From the cell containing the given text, extract its center point as (X, Y) coordinate. 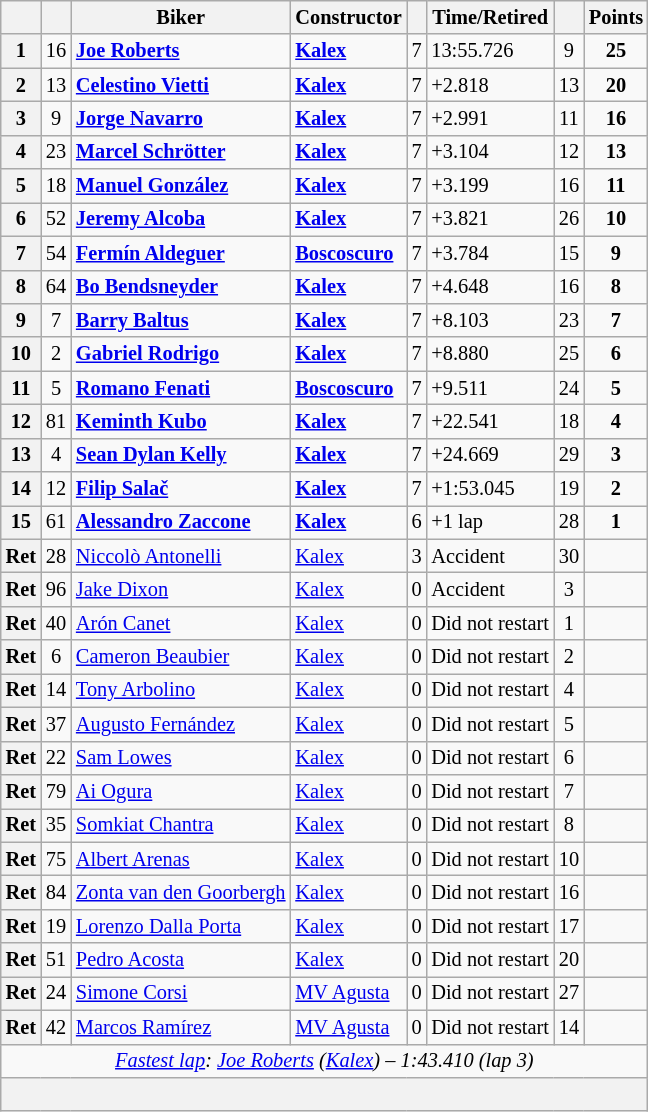
Sam Lowes (180, 758)
51 (56, 960)
Ai Ogura (180, 791)
79 (56, 791)
+8.880 (490, 354)
Bo Bendsneyder (180, 287)
Barry Baltus (180, 320)
96 (56, 589)
29 (569, 455)
+3.821 (490, 219)
81 (56, 421)
+1 lap (490, 522)
35 (56, 825)
Celestino Vietti (180, 85)
Simone Corsi (180, 993)
52 (56, 219)
Jorge Navarro (180, 118)
Sean Dylan Kelly (180, 455)
Points (616, 17)
75 (56, 859)
Augusto Fernández (180, 724)
17 (569, 926)
Fastest lap: Joe Roberts (Kalex) – 1:43.410 (lap 3) (324, 1061)
40 (56, 623)
+3.784 (490, 253)
Jeremy Alcoba (180, 219)
Marcos Ramírez (180, 1027)
Tony Arbolino (180, 690)
Arón Canet (180, 623)
42 (56, 1027)
Fermín Aldeguer (180, 253)
13:55.726 (490, 51)
+2.818 (490, 85)
Zonta van den Goorbergh (180, 892)
Alessandro Zaccone (180, 522)
30 (569, 556)
37 (56, 724)
+22.541 (490, 421)
+3.104 (490, 152)
Niccolò Antonelli (180, 556)
Albert Arenas (180, 859)
64 (56, 287)
Manuel González (180, 186)
+2.991 (490, 118)
61 (56, 522)
+4.648 (490, 287)
Cameron Beaubier (180, 657)
26 (569, 219)
+9.511 (490, 388)
Pedro Acosta (180, 960)
22 (56, 758)
Marcel Schrötter (180, 152)
Gabriel Rodrigo (180, 354)
27 (569, 993)
54 (56, 253)
Lorenzo Dalla Porta (180, 926)
Time/Retired (490, 17)
+24.669 (490, 455)
Somkiat Chantra (180, 825)
Filip Salač (180, 489)
+3.199 (490, 186)
+1:53.045 (490, 489)
Romano Fenati (180, 388)
Biker (180, 17)
Joe Roberts (180, 51)
Jake Dixon (180, 589)
+8.103 (490, 320)
84 (56, 892)
Keminth Kubo (180, 421)
Constructor (348, 17)
